Return [X, Y] of the center of cell containing provided text 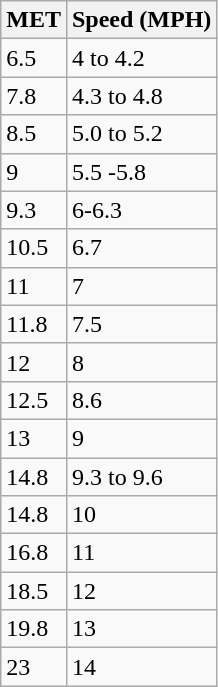
11.8 [34, 324]
18.5 [34, 591]
8 [141, 362]
6-6.3 [141, 210]
23 [34, 667]
5.0 to 5.2 [141, 134]
4 to 4.2 [141, 58]
Speed (MPH) [141, 20]
4.3 to 4.8 [141, 96]
5.5 -5.8 [141, 172]
10.5 [34, 248]
16.8 [34, 553]
MET [34, 20]
8.6 [141, 400]
19.8 [34, 629]
6.5 [34, 58]
6.7 [141, 248]
7.5 [141, 324]
9.3 to 9.6 [141, 477]
7 [141, 286]
10 [141, 515]
8.5 [34, 134]
7.8 [34, 96]
12.5 [34, 400]
9.3 [34, 210]
14 [141, 667]
